Scan for the cell matching the given text and deliver its [X, Y] coordinate at center. 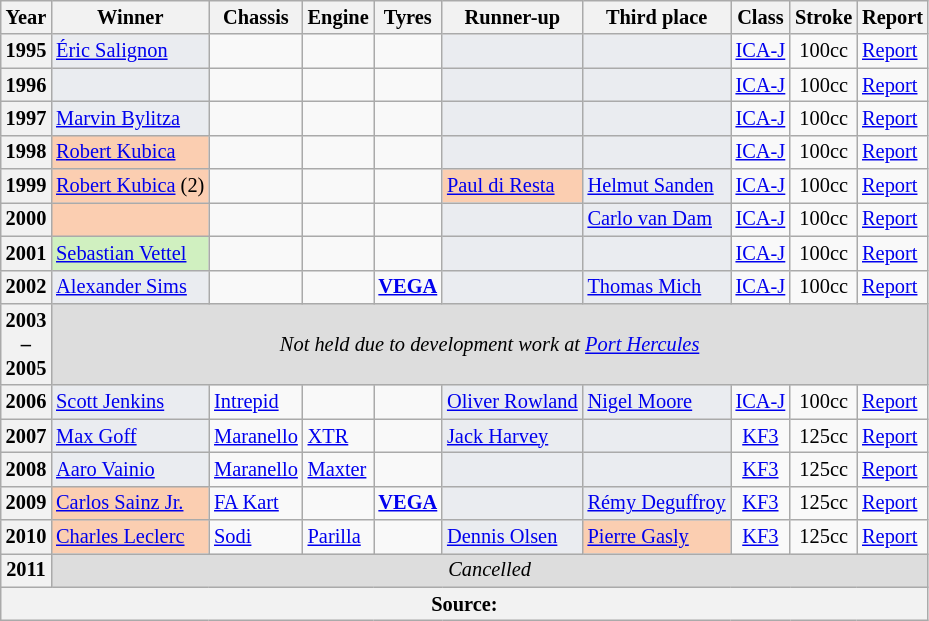
Source: [464, 604]
Stroke [824, 17]
Dennis Olsen [512, 537]
Cancelled [490, 570]
2000 [26, 219]
FA Kart [256, 503]
Helmut Sanden [657, 186]
1997 [26, 118]
Carlo van Dam [657, 219]
2010 [26, 537]
Alexander Sims [130, 287]
2008 [26, 469]
Winner [130, 17]
Paul di Resta [512, 186]
1998 [26, 152]
Pierre Gasly [657, 537]
Scott Jenkins [130, 402]
Éric Salignon [130, 51]
Carlos Sainz Jr. [130, 503]
Tyres [408, 17]
Third place [657, 17]
Intrepid [256, 402]
Sodi [256, 537]
Engine [338, 17]
Runner-up [512, 17]
Oliver Rowland [512, 402]
Marvin Bylitza [130, 118]
Rémy Deguffroy [657, 503]
Jack Harvey [512, 436]
2006 [26, 402]
Class [761, 17]
2002 [26, 287]
1996 [26, 85]
Maxter [338, 469]
Nigel Moore [657, 402]
Year [26, 17]
XTR [338, 436]
2003–2005 [26, 344]
Robert Kubica [130, 152]
2001 [26, 253]
Robert Kubica (2) [130, 186]
1999 [26, 186]
Max Goff [130, 436]
1995 [26, 51]
Not held due to development work at Port Hercules [490, 344]
2009 [26, 503]
Charles Leclerc [130, 537]
Parilla [338, 537]
Chassis [256, 17]
Thomas Mich [657, 287]
2007 [26, 436]
2011 [26, 570]
Aaro Vainio [130, 469]
Sebastian Vettel [130, 253]
